Return the [x, y] coordinate for the center point of the cell that contains the specified text.  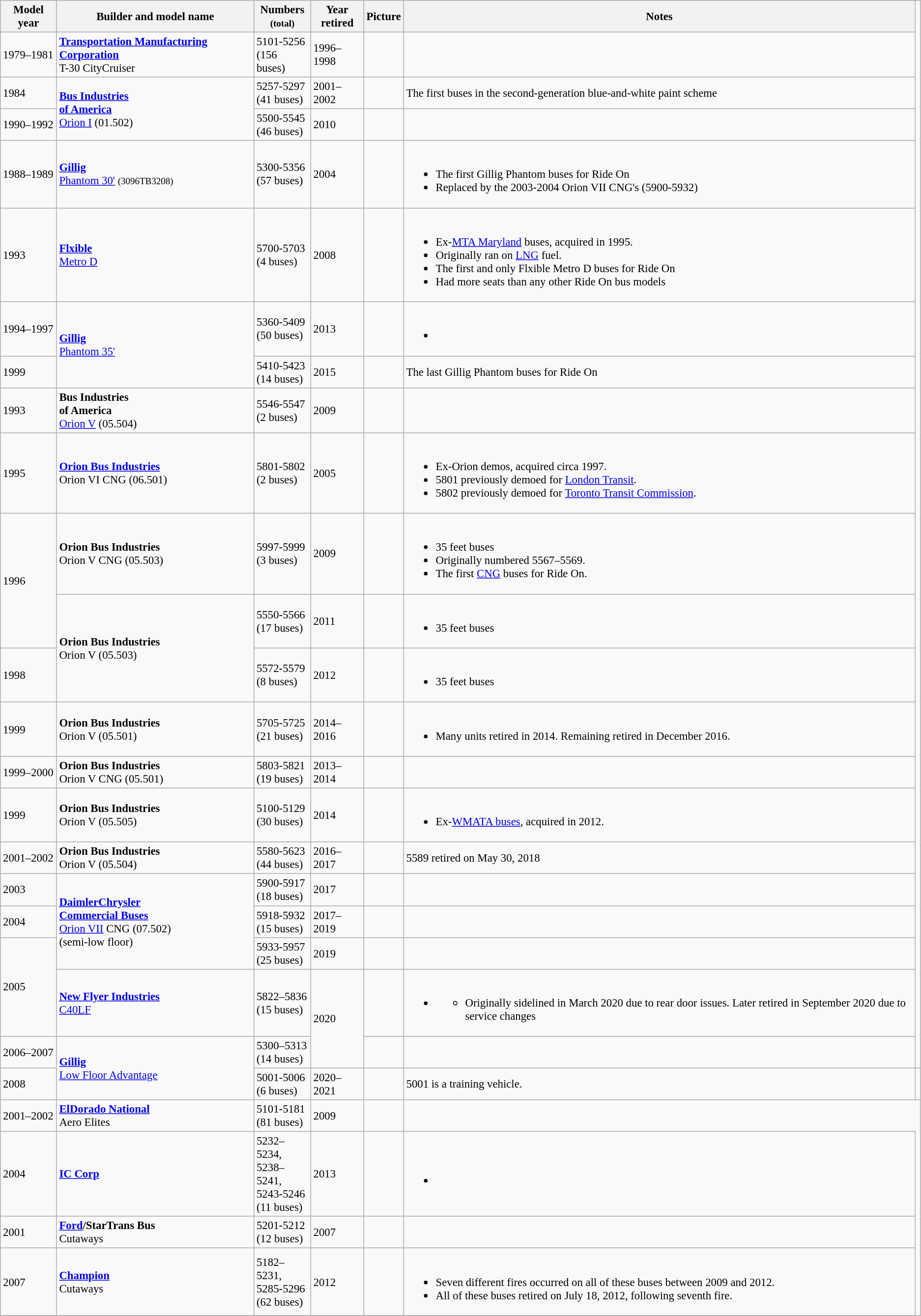
1994–1997 [29, 329]
2011 [337, 621]
5580-5623 (44 buses) [283, 858]
5933-5957 (25 buses) [283, 953]
2014 [337, 815]
Many units retired in 2014. Remaining retired in December 2016. [660, 729]
1990–1992 [29, 125]
35 feet busesOriginally numbered 5567–5569.The first CNG buses for Ride On. [660, 554]
1995 [29, 473]
5572-5579 (8 buses) [283, 675]
Picture [383, 17]
5182–5231, 5285-5296 (62 buses) [283, 1282]
Orion Bus IndustriesOrion V (05.503) [155, 648]
Orion Bus IndustriesOrion V CNG (05.503) [155, 554]
5589 retired on May 30, 2018 [660, 858]
ChampionCutaways [155, 1282]
2006–2007 [29, 1052]
5705-5725 (21 buses) [283, 729]
Orion Bus IndustriesOrion V (05.504) [155, 858]
5803-5821 (19 buses) [283, 772]
5500-5545 (46 buses) [283, 125]
Numbers(total) [283, 17]
5257-5297 (41 buses) [283, 93]
Bus Industriesof AmericaOrion V (05.504) [155, 410]
1996 [29, 581]
GilligPhantom 35' [155, 345]
Orion Bus IndustriesOrion VI CNG (06.501) [155, 473]
5100-5129 (30 buses) [283, 815]
2020–2021 [337, 1085]
2015 [337, 372]
5822–5836 (15 buses) [283, 1003]
1998 [29, 675]
2019 [337, 953]
5900-5917 (18 buses) [283, 890]
2003 [29, 890]
2017 [337, 890]
2001 [29, 1232]
5001 is a training vehicle. [660, 1085]
2017–2019 [337, 922]
GilligPhantom 30' (3096TB3208) [155, 174]
5232–5234, 5238–5241, 5243-5246 (11 buses) [283, 1174]
Ford/StarTrans BusCutaways [155, 1232]
5300-5356 (57 buses) [283, 174]
The first Gillig Phantom buses for Ride OnReplaced by the 2003-2004 Orion VII CNG's (5900-5932) [660, 174]
2016–2017 [337, 858]
Bus Industriesof AmericaOrion I (01.502) [155, 109]
Yearretired [337, 17]
Orion Bus IndustriesOrion V (05.505) [155, 815]
5201-5212 (12 buses) [283, 1232]
Model year [29, 17]
2013–2014 [337, 772]
1988–1989 [29, 174]
2020 [337, 1019]
1979–1981 [29, 55]
1984 [29, 93]
GilligLow Floor Advantage [155, 1068]
Originally sidelined in March 2020 due to rear door issues. Later retired in September 2020 due to service changes [660, 1003]
5918-5932 (15 buses) [283, 922]
FlxibleMetro D [155, 254]
Builder and model name [155, 17]
IC Corp [155, 1174]
The last Gillig Phantom buses for Ride On [660, 372]
Ex-WMATA buses, acquired in 2012. [660, 815]
Ex-Orion demos, acquired circa 1997.5801 previously demoed for London Transit.5802 previously demoed for Toronto Transit Commission. [660, 473]
New Flyer IndustriesC40LF [155, 1003]
5101-5256 (156 buses) [283, 55]
5101-5181 (81 buses) [283, 1116]
2010 [337, 125]
Orion Bus IndustriesOrion V (05.501) [155, 729]
5300–5313 (14 buses) [283, 1052]
5700-5703 (4 buses) [283, 254]
ElDorado NationalAero Elites [155, 1116]
1996–1998 [337, 55]
5360-5409 (50 buses) [283, 329]
5550-5566 (17 buses) [283, 621]
2014–2016 [337, 729]
5001-5006 (6 buses) [283, 1085]
The first buses in the second-generation blue-and-white paint scheme [660, 93]
5546-5547 (2 buses) [283, 410]
Orion Bus IndustriesOrion V CNG (05.501) [155, 772]
Notes [660, 17]
Transportation Manufacturing CorporationT-30 CityCruiser [155, 55]
5410-5423 (14 buses) [283, 372]
5801-5802 (2 buses) [283, 473]
DaimlerChryslerCommercial BusesOrion VII CNG (07.502)(semi-low floor) [155, 922]
1999–2000 [29, 772]
5997-5999 (3 buses) [283, 554]
Seven different fires occurred on all of these buses between 2009 and 2012.All of these buses retired on July 18, 2012, following seventh fire. [660, 1282]
